Extract the [x, y] coordinate from the center of the cell holding the provided text.  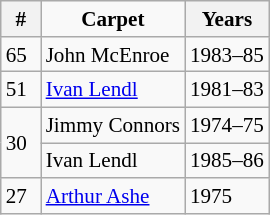
27 [21, 196]
1981–83 [227, 90]
Jimmy Connors [113, 124]
1974–75 [227, 124]
# [21, 18]
1975 [227, 196]
51 [21, 90]
Arthur Ashe [113, 196]
John McEnroe [113, 54]
Carpet [113, 18]
1983–85 [227, 54]
Years [227, 18]
65 [21, 54]
1985–86 [227, 160]
30 [21, 142]
